Search for the cell housing the specified text and yield its [X, Y] center coordinate. 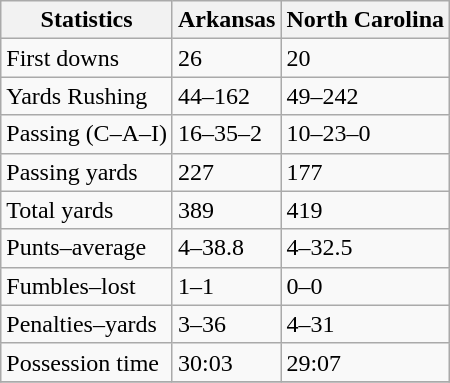
Statistics [87, 20]
Yards Rushing [87, 96]
4–32.5 [366, 248]
Passing yards [87, 172]
First downs [87, 58]
Punts–average [87, 248]
49–242 [366, 96]
419 [366, 210]
44–162 [226, 96]
Passing (C–A–I) [87, 134]
4–31 [366, 324]
4–38.8 [226, 248]
Fumbles–lost [87, 286]
0–0 [366, 286]
26 [226, 58]
10–23–0 [366, 134]
Arkansas [226, 20]
20 [366, 58]
227 [226, 172]
3–36 [226, 324]
29:07 [366, 362]
1–1 [226, 286]
389 [226, 210]
Possession time [87, 362]
Total yards [87, 210]
North Carolina [366, 20]
Penalties–yards [87, 324]
177 [366, 172]
16–35–2 [226, 134]
30:03 [226, 362]
